Search for the cell housing the specified text and yield its (x, y) center coordinate. 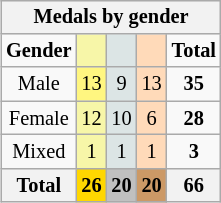
26 (91, 185)
Gender (38, 51)
35 (194, 84)
Male (38, 84)
66 (194, 185)
3 (194, 152)
Female (38, 118)
9 (122, 84)
12 (91, 118)
28 (194, 118)
10 (122, 118)
Medals by gender (111, 17)
6 (152, 118)
Mixed (38, 152)
